Pinpoint the cell where the given text exists, returning its [X, Y] midpoint coordinate. 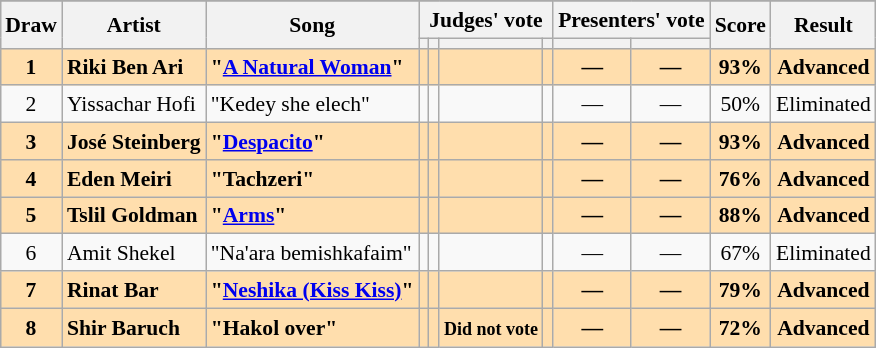
"Arms" [312, 216]
72% [740, 328]
3 [31, 142]
"Despacito" [312, 142]
"A Natural Woman" [312, 66]
Presenters' vote [632, 20]
67% [740, 252]
5 [31, 216]
Eden Meiri [134, 178]
Draw [31, 24]
79% [740, 290]
Did not vote [491, 328]
Judges' vote [486, 20]
Result [824, 24]
2 [31, 104]
"Na'ara bemishkafaim" [312, 252]
Amit Shekel [134, 252]
Tslil Goldman [134, 216]
"Tachzeri" [312, 178]
1 [31, 66]
8 [31, 328]
"Hakol over" [312, 328]
"Neshika (Kiss Kiss)" [312, 290]
Song [312, 24]
Yissachar Hofi [134, 104]
76% [740, 178]
Score [740, 24]
José Steinberg [134, 142]
Artist [134, 24]
Riki Ben Ari [134, 66]
88% [740, 216]
6 [31, 252]
4 [31, 178]
7 [31, 290]
50% [740, 104]
"Kedey she elech" [312, 104]
Rinat Bar [134, 290]
Shir Baruch [134, 328]
